From the cell containing the given text, extract its center point as (X, Y) coordinate. 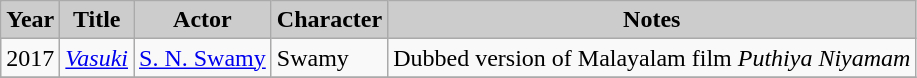
Character (329, 20)
Notes (652, 20)
S. N. Swamy (203, 58)
Vasuki (97, 58)
2017 (30, 58)
Swamy (329, 58)
Year (30, 20)
Actor (203, 20)
Dubbed version of Malayalam film Puthiya Niyamam (652, 58)
Title (97, 20)
